Return [x, y] of the center of cell containing provided text 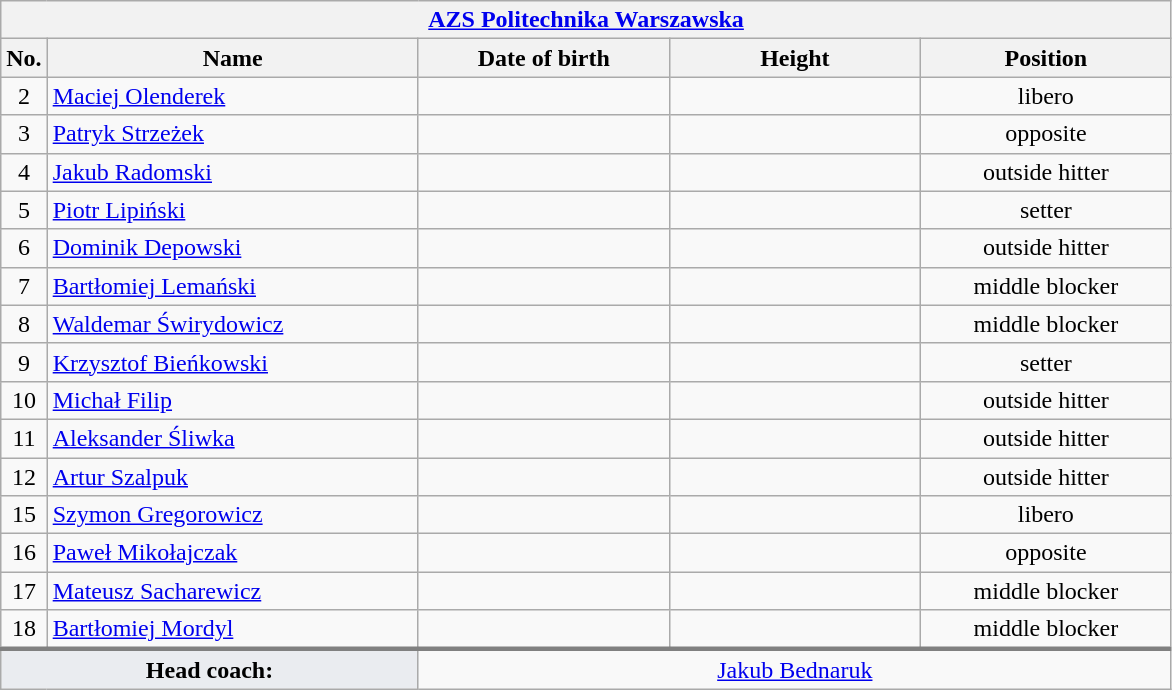
7 [24, 286]
Mateusz Sacharewicz [232, 591]
Patryk Strzeżek [232, 134]
Bartłomiej Mordyl [232, 630]
Krzysztof Bieńkowski [232, 362]
Maciej Olenderek [232, 96]
9 [24, 362]
Piotr Lipiński [232, 210]
No. [24, 58]
18 [24, 630]
Date of birth [544, 58]
Height [794, 58]
15 [24, 515]
Paweł Mikołajczak [232, 553]
Szymon Gregorowicz [232, 515]
Position [1046, 58]
12 [24, 477]
17 [24, 591]
11 [24, 438]
2 [24, 96]
10 [24, 400]
5 [24, 210]
3 [24, 134]
6 [24, 248]
8 [24, 324]
Waldemar Świrydowicz [232, 324]
Jakub Bednaruk [794, 669]
Head coach: [210, 669]
16 [24, 553]
Michał Filip [232, 400]
Jakub Radomski [232, 172]
4 [24, 172]
Artur Szalpuk [232, 477]
Bartłomiej Lemański [232, 286]
Name [232, 58]
AZS Politechnika Warszawska [586, 20]
Aleksander Śliwka [232, 438]
Dominik Depowski [232, 248]
